Search for the cell housing the specified text and yield its [X, Y] center coordinate. 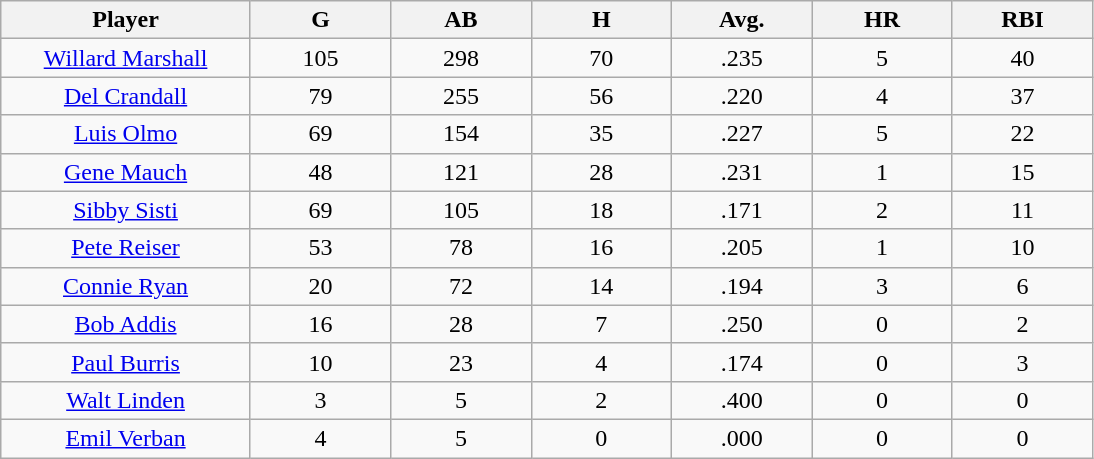
.250 [742, 324]
Sibby Sisti [126, 210]
7 [601, 324]
72 [461, 286]
G [320, 20]
Avg. [742, 20]
79 [320, 96]
40 [1022, 58]
154 [461, 134]
15 [1022, 172]
.174 [742, 362]
.000 [742, 438]
78 [461, 248]
.235 [742, 58]
HR [882, 20]
18 [601, 210]
Pete Reiser [126, 248]
Connie Ryan [126, 286]
Bob Addis [126, 324]
.231 [742, 172]
14 [601, 286]
298 [461, 58]
.171 [742, 210]
Player [126, 20]
.400 [742, 400]
53 [320, 248]
.220 [742, 96]
23 [461, 362]
48 [320, 172]
6 [1022, 286]
Luis Olmo [126, 134]
Gene Mauch [126, 172]
37 [1022, 96]
Walt Linden [126, 400]
35 [601, 134]
70 [601, 58]
20 [320, 286]
255 [461, 96]
121 [461, 172]
.227 [742, 134]
Paul Burris [126, 362]
11 [1022, 210]
.194 [742, 286]
56 [601, 96]
Del Crandall [126, 96]
RBI [1022, 20]
Willard Marshall [126, 58]
H [601, 20]
AB [461, 20]
22 [1022, 134]
.205 [742, 248]
Emil Verban [126, 438]
